Return the [X, Y] coordinate for the center point of the cell that contains the specified text.  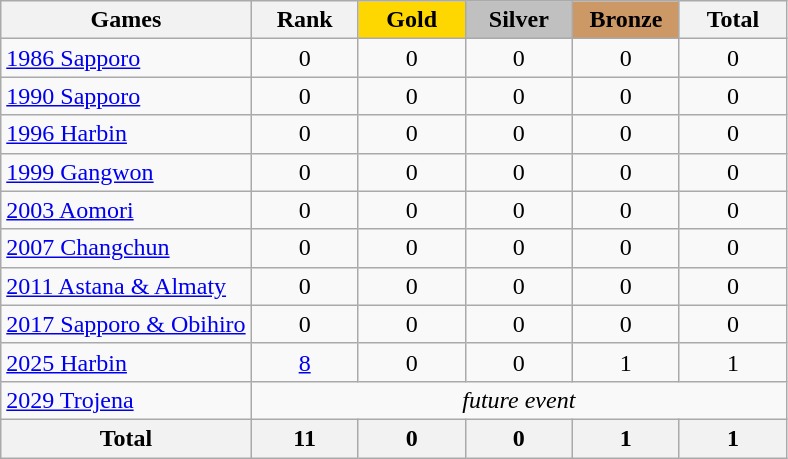
Silver [518, 20]
Bronze [626, 20]
1990 Sapporo [126, 96]
2017 Sapporo & Obihiro [126, 324]
1986 Sapporo [126, 58]
1996 Harbin [126, 134]
11 [304, 438]
8 [304, 362]
Games [126, 20]
Rank [304, 20]
2007 Changchun [126, 248]
2029 Trojena [126, 400]
1999 Gangwon [126, 172]
Gold [412, 20]
2003 Aomori [126, 210]
future event [518, 400]
2025 Harbin [126, 362]
2011 Astana & Almaty [126, 286]
